Scan for the cell matching the given text and deliver its [X, Y] coordinate at center. 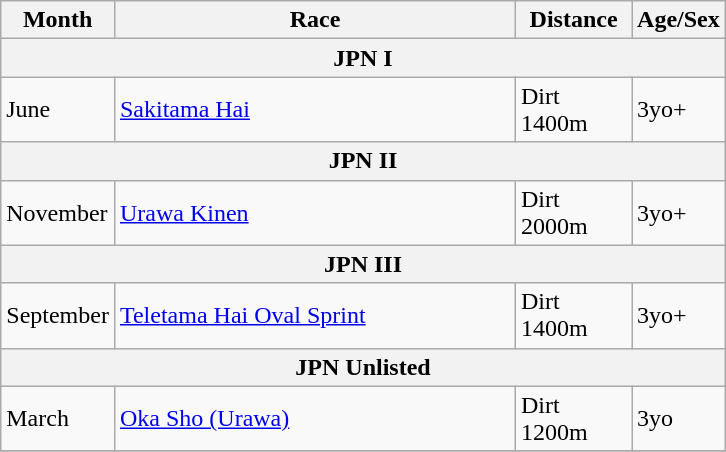
Dirt 2000m [574, 212]
Urawa Kinen [314, 212]
3yo [679, 418]
Race [314, 20]
Teletama Hai Oval Sprint [314, 316]
JPN II [364, 161]
Month [58, 20]
November [58, 212]
March [58, 418]
JPN Unlisted [364, 367]
JPN III [364, 264]
JPN I [364, 58]
Dirt 1200m [574, 418]
Age/Sex [679, 20]
June [58, 110]
Oka Sho (Urawa) [314, 418]
Distance [574, 20]
Sakitama Hai [314, 110]
September [58, 316]
